Identify which cell holds the provided text, then report its [x, y] central coordinate. 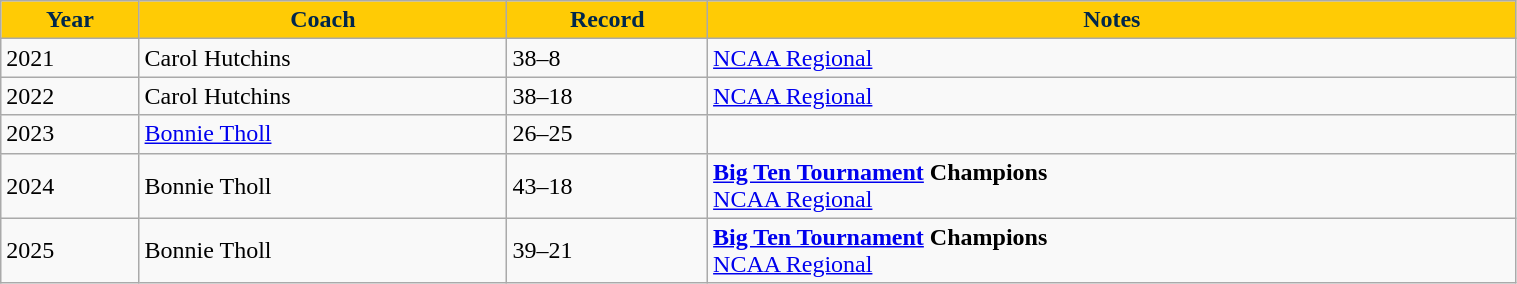
38–18 [608, 96]
38–8 [608, 58]
2024 [70, 186]
Year [70, 20]
2021 [70, 58]
39–21 [608, 250]
26–25 [608, 134]
2023 [70, 134]
Notes [1112, 20]
Coach [323, 20]
2022 [70, 96]
Record [608, 20]
2025 [70, 250]
43–18 [608, 186]
